From the cell containing the given text, extract its center point as [x, y] coordinate. 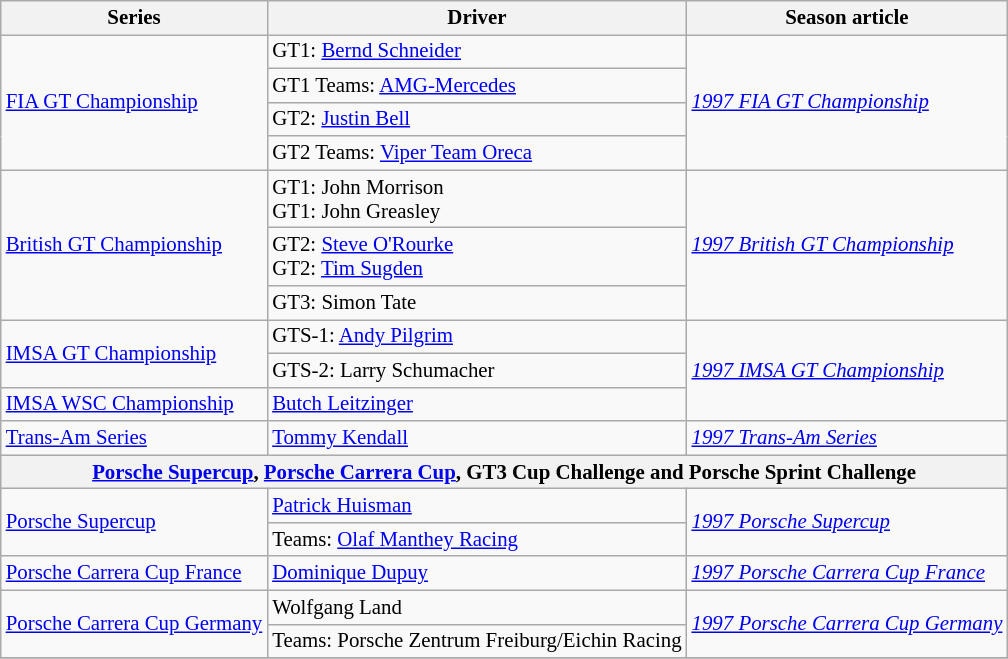
Teams: Porsche Zentrum Freiburg/Eichin Racing [476, 641]
Trans-Am Series [134, 438]
GT1: Bernd Schneider [476, 51]
Tommy Kendall [476, 438]
1997 Porsche Carrera Cup France [848, 573]
IMSA WSC Championship [134, 404]
Patrick Huisman [476, 506]
Porsche Carrera Cup France [134, 573]
GT1: John MorrisonGT1: John Greasley [476, 199]
1997 FIA GT Championship [848, 102]
Season article [848, 18]
GT3: Simon Tate [476, 303]
Teams: Olaf Manthey Racing [476, 539]
Wolfgang Land [476, 607]
1997 Porsche Supercup [848, 523]
GT2: Justin Bell [476, 119]
Porsche Supercup, Porsche Carrera Cup, GT3 Cup Challenge and Porsche Sprint Challenge [504, 472]
Porsche Carrera Cup Germany [134, 624]
GTS-1: Andy Pilgrim [476, 336]
Porsche Supercup [134, 523]
1997 IMSA GT Championship [848, 370]
1997 Porsche Carrera Cup Germany [848, 624]
Dominique Dupuy [476, 573]
Driver [476, 18]
GTS-2: Larry Schumacher [476, 370]
GT2 Teams: Viper Team Oreca [476, 153]
GT1 Teams: AMG-Mercedes [476, 85]
1997 Trans-Am Series [848, 438]
1997 British GT Championship [848, 245]
FIA GT Championship [134, 102]
Butch Leitzinger [476, 404]
GT2: Steve O'RourkeGT2: Tim Sugden [476, 257]
IMSA GT Championship [134, 353]
British GT Championship [134, 245]
Series [134, 18]
